Detect which cell encompasses the target text, then output its [X, Y] center coordinate. 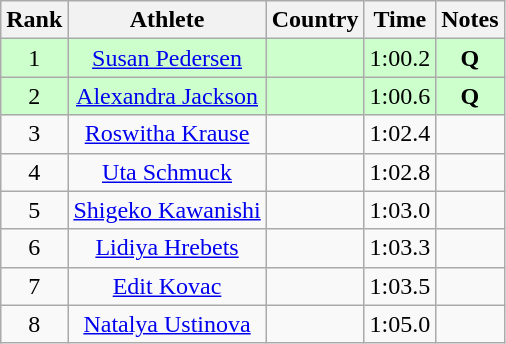
8 [34, 324]
Rank [34, 20]
1:02.8 [400, 172]
3 [34, 134]
5 [34, 210]
6 [34, 248]
1:02.4 [400, 134]
1:03.0 [400, 210]
7 [34, 286]
Alexandra Jackson [167, 96]
1:05.0 [400, 324]
Susan Pedersen [167, 58]
1:03.5 [400, 286]
Country [315, 20]
2 [34, 96]
Athlete [167, 20]
Natalya Ustinova [167, 324]
4 [34, 172]
Roswitha Krause [167, 134]
Notes [470, 20]
1:03.3 [400, 248]
1 [34, 58]
Lidiya Hrebets [167, 248]
Edit Kovac [167, 286]
1:00.6 [400, 96]
Time [400, 20]
Shigeko Kawanishi [167, 210]
1:00.2 [400, 58]
Uta Schmuck [167, 172]
